Capture the cell that displays the provided text and extract its (X, Y) central coordinate. 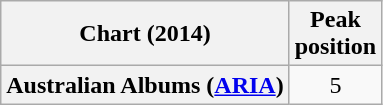
Peakposition (335, 34)
5 (335, 85)
Australian Albums (ARIA) (145, 85)
Chart (2014) (145, 34)
